Pinpoint the cell where the given text exists, returning its (X, Y) midpoint coordinate. 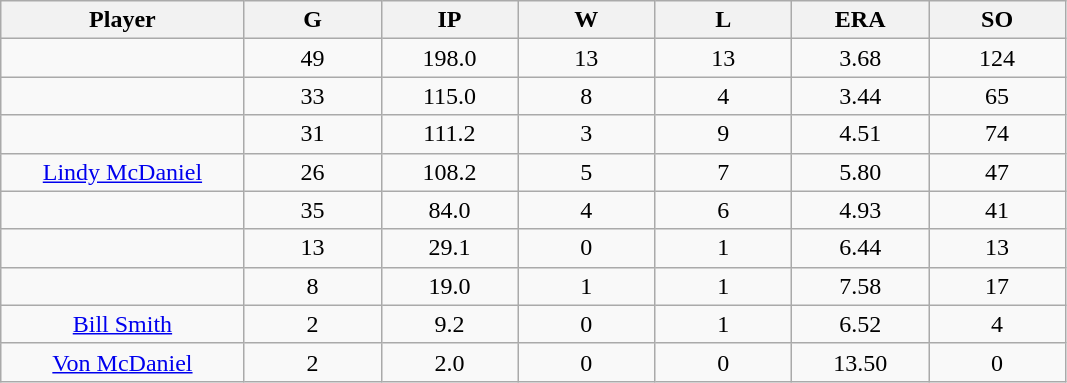
31 (312, 134)
IP (450, 20)
6.44 (860, 248)
7 (724, 172)
26 (312, 172)
5 (586, 172)
4.93 (860, 210)
SO (998, 20)
Bill Smith (122, 324)
124 (998, 58)
6.52 (860, 324)
198.0 (450, 58)
74 (998, 134)
84.0 (450, 210)
9 (724, 134)
111.2 (450, 134)
29.1 (450, 248)
33 (312, 96)
6 (724, 210)
2.0 (450, 362)
47 (998, 172)
3.44 (860, 96)
19.0 (450, 286)
3 (586, 134)
Von McDaniel (122, 362)
3.68 (860, 58)
L (724, 20)
Lindy McDaniel (122, 172)
65 (998, 96)
17 (998, 286)
13.50 (860, 362)
W (586, 20)
115.0 (450, 96)
5.80 (860, 172)
Player (122, 20)
49 (312, 58)
108.2 (450, 172)
G (312, 20)
41 (998, 210)
4.51 (860, 134)
7.58 (860, 286)
35 (312, 210)
9.2 (450, 324)
ERA (860, 20)
